Detect which cell encompasses the target text, then output its [x, y] center coordinate. 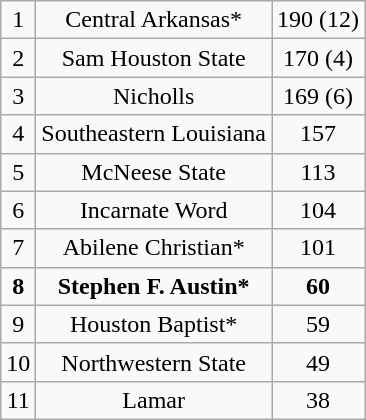
Southeastern Louisiana [154, 134]
157 [318, 134]
10 [18, 362]
McNeese State [154, 172]
Lamar [154, 400]
4 [18, 134]
Nicholls [154, 96]
59 [318, 324]
104 [318, 210]
49 [318, 362]
11 [18, 400]
9 [18, 324]
3 [18, 96]
1 [18, 20]
Northwestern State [154, 362]
5 [18, 172]
169 (6) [318, 96]
Houston Baptist* [154, 324]
60 [318, 286]
6 [18, 210]
2 [18, 58]
170 (4) [318, 58]
Central Arkansas* [154, 20]
Abilene Christian* [154, 248]
7 [18, 248]
190 (12) [318, 20]
113 [318, 172]
Stephen F. Austin* [154, 286]
Incarnate Word [154, 210]
101 [318, 248]
38 [318, 400]
Sam Houston State [154, 58]
8 [18, 286]
